Extract the (X, Y) coordinate from the center of the cell holding the provided text.  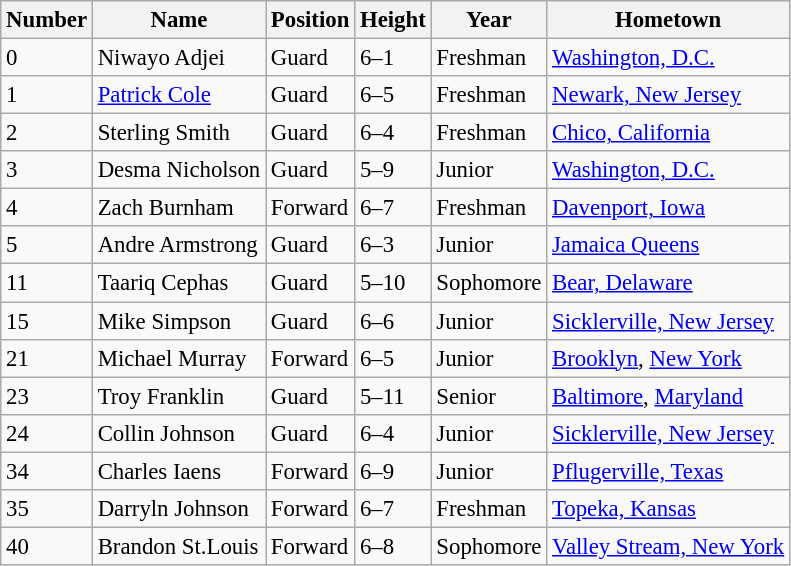
Charles Iaens (178, 471)
6–6 (393, 321)
Niwayo Adjei (178, 58)
2 (47, 133)
Hometown (668, 20)
Position (310, 20)
Troy Franklin (178, 396)
Davenport, Iowa (668, 208)
1 (47, 95)
Senior (489, 396)
11 (47, 283)
Taariq Cephas (178, 283)
6–8 (393, 546)
24 (47, 433)
Bear, Delaware (668, 283)
5 (47, 245)
Baltimore, Maryland (668, 396)
34 (47, 471)
Name (178, 20)
21 (47, 358)
4 (47, 208)
Darryln Johnson (178, 509)
Topeka, Kansas (668, 509)
0 (47, 58)
Sterling Smith (178, 133)
Brooklyn, New York (668, 358)
Pflugerville, Texas (668, 471)
Newark, New Jersey (668, 95)
Number (47, 20)
Desma Nicholson (178, 170)
5–10 (393, 283)
3 (47, 170)
Michael Murray (178, 358)
40 (47, 546)
Height (393, 20)
15 (47, 321)
6–1 (393, 58)
Year (489, 20)
35 (47, 509)
6–3 (393, 245)
23 (47, 396)
Jamaica Queens (668, 245)
6–9 (393, 471)
Patrick Cole (178, 95)
Zach Burnham (178, 208)
5–9 (393, 170)
Valley Stream, New York (668, 546)
Andre Armstrong (178, 245)
Mike Simpson (178, 321)
Brandon St.Louis (178, 546)
5–11 (393, 396)
Chico, California (668, 133)
Collin Johnson (178, 433)
